Return (X, Y) of the center of cell containing provided text 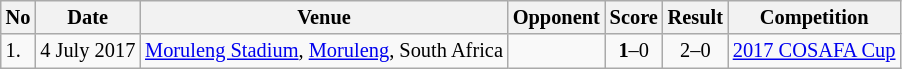
Competition (814, 17)
Venue (324, 17)
1–0 (634, 51)
2–0 (696, 51)
Result (696, 17)
Score (634, 17)
4 July 2017 (88, 51)
No (18, 17)
2017 COSAFA Cup (814, 51)
Opponent (556, 17)
1. (18, 51)
Moruleng Stadium, Moruleng, South Africa (324, 51)
Date (88, 17)
